For the text-containing cell, return its midpoint in (X, Y) coordinate format. 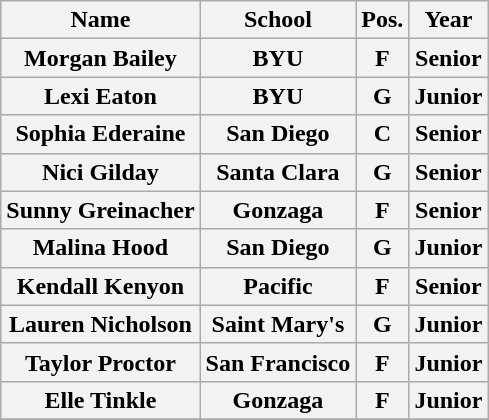
Pos. (382, 20)
Lexi Eaton (100, 96)
Morgan Bailey (100, 58)
Pacific (278, 286)
Malina Hood (100, 248)
Elle Tinkle (100, 400)
Santa Clara (278, 172)
Nici Gilday (100, 172)
School (278, 20)
Taylor Proctor (100, 362)
Name (100, 20)
Saint Mary's (278, 324)
Lauren Nicholson (100, 324)
Sophia Ederaine (100, 134)
San Francisco (278, 362)
Sunny Greinacher (100, 210)
C (382, 134)
Kendall Kenyon (100, 286)
Year (448, 20)
